For the text-containing cell, return its midpoint in [x, y] coordinate format. 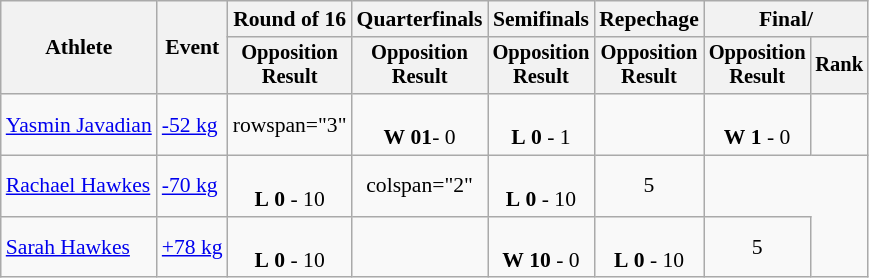
+78 kg [192, 248]
Sarah Hawkes [79, 248]
-52 kg [192, 124]
Repechage [649, 19]
Round of 16 [290, 19]
Rank [839, 66]
colspan="2" [420, 186]
L 0 - 1 [542, 124]
W 01- 0 [420, 124]
Semifinals [542, 19]
Final/ [786, 19]
Event [192, 48]
rowspan="3" [290, 124]
Quarterfinals [420, 19]
Rachael Hawkes [79, 186]
W 10 - 0 [542, 248]
-70 kg [192, 186]
Athlete [79, 48]
W 1 - 0 [758, 124]
Yasmin Javadian [79, 124]
